Locate the cell with the specified text and output its [X, Y] center coordinate. 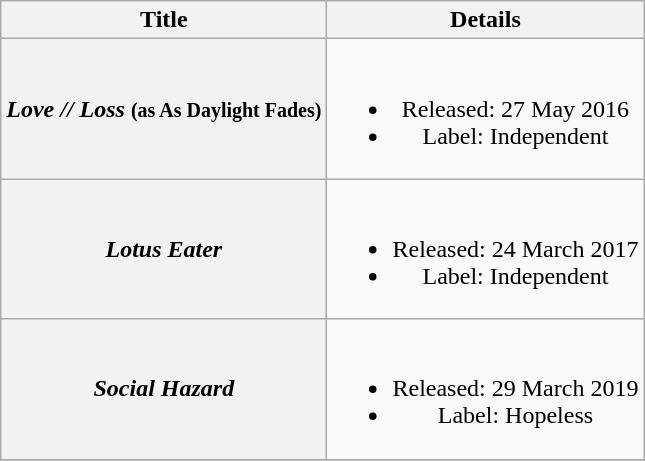
Details [486, 20]
Released: 29 March 2019Label: Hopeless [486, 389]
Social Hazard [164, 389]
Title [164, 20]
Released: 27 May 2016Label: Independent [486, 109]
Released: 24 March 2017Label: Independent [486, 249]
Love // Loss (as As Daylight Fades) [164, 109]
Lotus Eater [164, 249]
